For the text-containing cell, return its midpoint in (x, y) coordinate format. 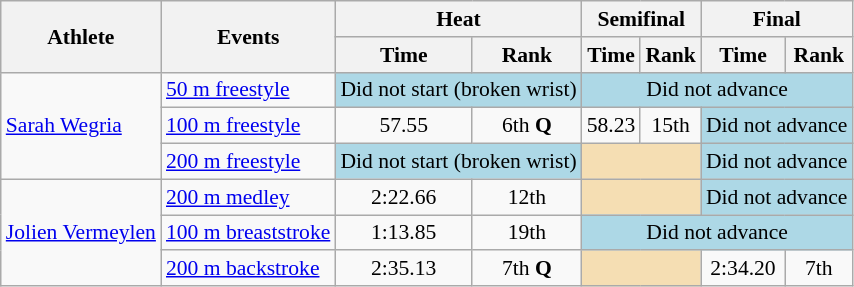
2:35.13 (404, 269)
19th (527, 233)
200 m medley (248, 197)
Jolien Vermeylen (81, 232)
58.23 (612, 126)
7th Q (527, 269)
2:34.20 (743, 269)
Sarah Wegria (81, 126)
50 m freestyle (248, 90)
200 m freestyle (248, 162)
Events (248, 36)
2:22.66 (404, 197)
Athlete (81, 36)
Final (777, 19)
57.55 (404, 126)
1:13.85 (404, 233)
200 m backstroke (248, 269)
6th Q (527, 126)
Heat (458, 19)
Semifinal (642, 19)
100 m freestyle (248, 126)
100 m breaststroke (248, 233)
12th (527, 197)
15th (670, 126)
7th (818, 269)
